Capture the cell that displays the provided text and extract its [X, Y] central coordinate. 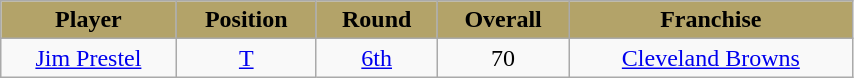
Franchise [710, 20]
Player [88, 20]
Jim Prestel [88, 58]
Position [246, 20]
Overall [503, 20]
Cleveland Browns [710, 58]
6th [376, 58]
Round [376, 20]
T [246, 58]
70 [503, 58]
